Search for the cell housing the specified text and yield its (X, Y) center coordinate. 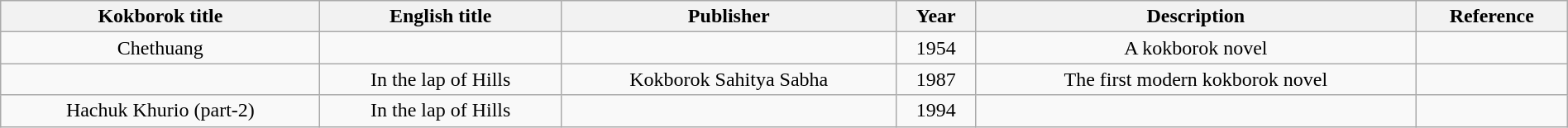
Chethuang (160, 48)
Kokborok Sahitya Sabha (729, 79)
Reference (1492, 17)
Publisher (729, 17)
1994 (936, 111)
English title (440, 17)
Hachuk Khurio (part-2) (160, 111)
Year (936, 17)
1954 (936, 48)
Kokborok title (160, 17)
1987 (936, 79)
The first modern kokborok novel (1196, 79)
A kokborok novel (1196, 48)
Description (1196, 17)
